Capture the cell that displays the provided text and extract its (x, y) central coordinate. 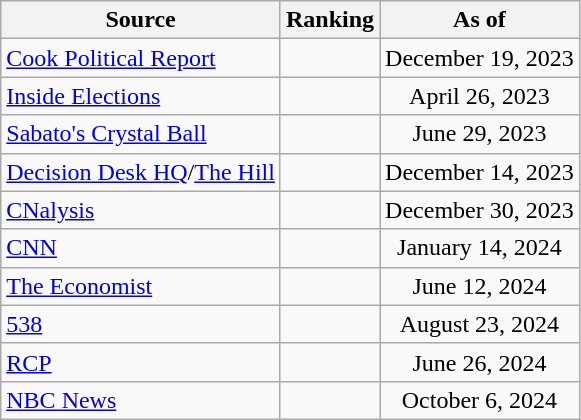
January 14, 2024 (480, 248)
Source (141, 20)
NBC News (141, 400)
June 12, 2024 (480, 286)
December 14, 2023 (480, 172)
RCP (141, 362)
The Economist (141, 286)
CNN (141, 248)
Cook Political Report (141, 58)
CNalysis (141, 210)
October 6, 2024 (480, 400)
As of (480, 20)
Ranking (330, 20)
December 30, 2023 (480, 210)
June 26, 2024 (480, 362)
December 19, 2023 (480, 58)
June 29, 2023 (480, 134)
April 26, 2023 (480, 96)
August 23, 2024 (480, 324)
538 (141, 324)
Decision Desk HQ/The Hill (141, 172)
Inside Elections (141, 96)
Sabato's Crystal Ball (141, 134)
